Return the [X, Y] coordinate for the center point of the cell that contains the specified text.  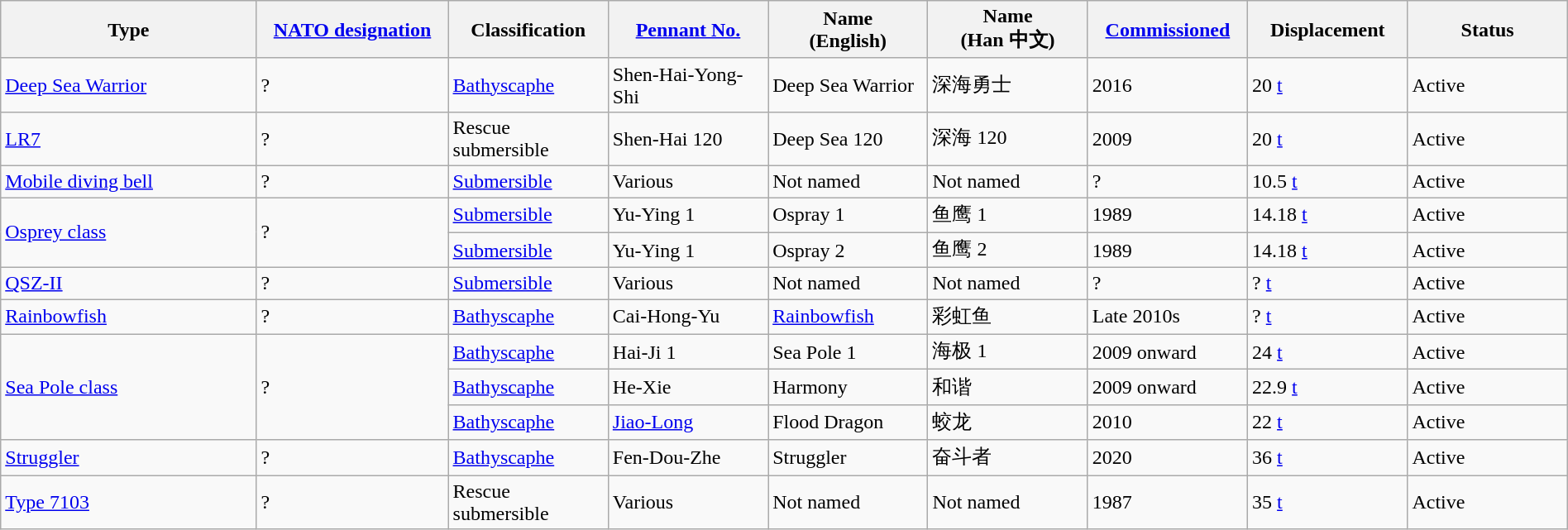
Name(English) [849, 30]
Flood Dragon [849, 422]
Ospray 1 [849, 215]
2010 [1168, 422]
Type 7103 [129, 501]
Hai-Ji 1 [688, 352]
2009 [1168, 139]
Commissioned [1168, 30]
Pennant No. [688, 30]
Late 2010s [1168, 318]
1987 [1168, 501]
Harmony [849, 387]
NATO designation [352, 30]
深海 120 [1007, 139]
Type [129, 30]
Osprey class [129, 232]
奋斗者 [1007, 458]
35 t [1328, 501]
深海勇士 [1007, 84]
2016 [1168, 84]
QSZ-II [129, 284]
Ospray 2 [849, 250]
36 t [1328, 458]
Displacement [1328, 30]
LR7 [129, 139]
10.5 t [1328, 181]
Cai-Hong-Yu [688, 318]
海极 1 [1007, 352]
Sea Pole class [129, 387]
22 t [1328, 422]
Deep Sea 120 [849, 139]
24 t [1328, 352]
蛟龙 [1007, 422]
Status [1487, 30]
鱼鹰 2 [1007, 250]
Mobile diving bell [129, 181]
Fen-Dou-Zhe [688, 458]
鱼鹰 1 [1007, 215]
Classification [528, 30]
Shen-Hai-Yong-Shi [688, 84]
2020 [1168, 458]
He-Xie [688, 387]
彩虹鱼 [1007, 318]
Sea Pole 1 [849, 352]
和谐 [1007, 387]
Jiao-Long [688, 422]
Shen-Hai 120 [688, 139]
22.9 t [1328, 387]
Name(Han 中文) [1007, 30]
